Determine the (x, y) coordinate at the center of the cell enclosing the given text.  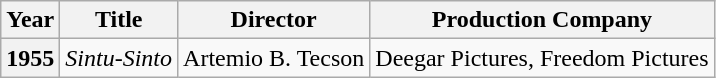
Artemio B. Tecson (274, 58)
Deegar Pictures, Freedom Pictures (542, 58)
Title (119, 20)
Director (274, 20)
1955 (30, 58)
Year (30, 20)
Production Company (542, 20)
Sintu-Sinto (119, 58)
